Extract the (X, Y) coordinate from the center of the cell holding the provided text.  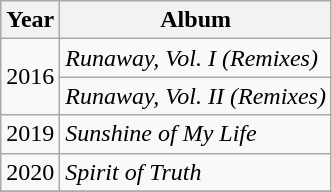
Spirit of Truth (196, 172)
2019 (30, 134)
Runaway, Vol. II (Remixes) (196, 96)
Album (196, 20)
Sunshine of My Life (196, 134)
Year (30, 20)
Runaway, Vol. I (Remixes) (196, 58)
2016 (30, 77)
2020 (30, 172)
